Return the [x, y] coordinate for the center point of the cell that contains the specified text.  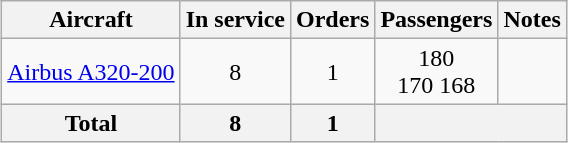
Aircraft [91, 20]
Airbus A320-200 [91, 72]
Passengers [436, 20]
Orders [332, 20]
Notes [532, 20]
In service [235, 20]
Total [91, 123]
180170 168 [436, 72]
